Provide the [X, Y] coordinate of the cell's center where the given text is located.  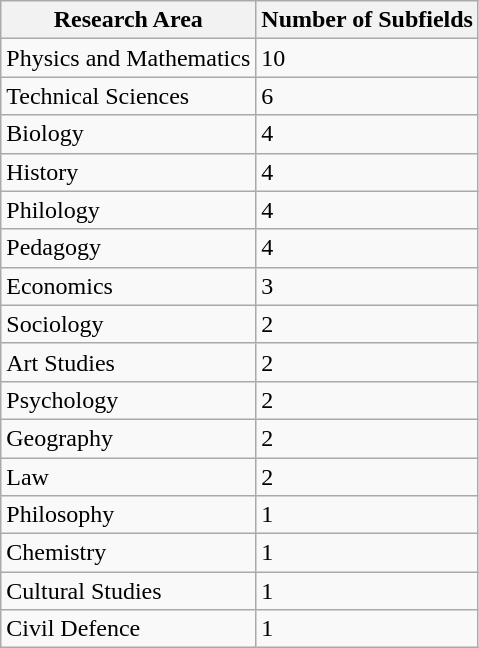
Psychology [128, 400]
Biology [128, 134]
6 [368, 96]
History [128, 172]
Art Studies [128, 362]
Economics [128, 286]
Philosophy [128, 515]
Technical Sciences [128, 96]
Physics and Mathematics [128, 58]
Research Area [128, 20]
Philology [128, 210]
3 [368, 286]
Geography [128, 438]
Pedagogy [128, 248]
Number of Subfields [368, 20]
Chemistry [128, 553]
Law [128, 477]
Sociology [128, 324]
10 [368, 58]
Cultural Studies [128, 591]
Civil Defence [128, 629]
